Find where the given text appears and provide that cell's center as (x, y) coordinate. 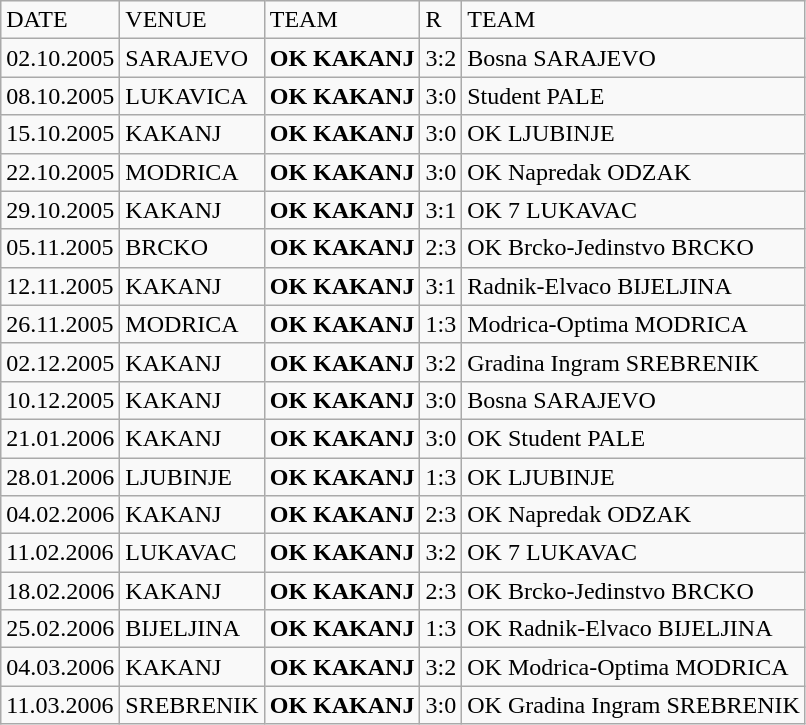
11.02.2006 (60, 553)
08.10.2005 (60, 96)
25.02.2006 (60, 629)
SREBRENIK (192, 705)
BRCKO (192, 248)
DATE (60, 20)
05.11.2005 (60, 248)
26.11.2005 (60, 324)
Modrica-Optima MODRICA (634, 324)
OK Radnik-Elvaco BIJELJINA (634, 629)
21.01.2006 (60, 438)
LUKAVAC (192, 553)
Radnik-Elvaco BIJELJINA (634, 286)
29.10.2005 (60, 210)
10.12.2005 (60, 400)
Student PALE (634, 96)
02.10.2005 (60, 58)
R (441, 20)
28.01.2006 (60, 477)
15.10.2005 (60, 134)
12.11.2005 (60, 286)
04.02.2006 (60, 515)
OK Modrica-Optima MODRICA (634, 667)
SARAJEVO (192, 58)
BIJELJINA (192, 629)
02.12.2005 (60, 362)
22.10.2005 (60, 172)
18.02.2006 (60, 591)
LUKAVICA (192, 96)
LJUBINJE (192, 477)
04.03.2006 (60, 667)
Gradina Ingram SREBRENIK (634, 362)
11.03.2006 (60, 705)
OK Gradina Ingram SREBRENIK (634, 705)
OK Student PALE (634, 438)
VENUE (192, 20)
